For the text-containing cell, return its midpoint in (X, Y) coordinate format. 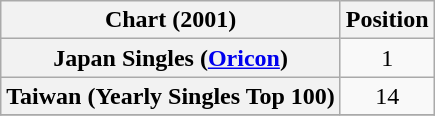
Chart (2001) (171, 20)
14 (387, 96)
1 (387, 58)
Japan Singles (Oricon) (171, 58)
Taiwan (Yearly Singles Top 100) (171, 96)
Position (387, 20)
